Scan for the cell matching the given text and deliver its [X, Y] coordinate at center. 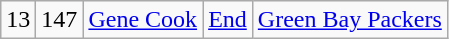
Green Bay Packers [350, 20]
End [228, 20]
13 [18, 20]
147 [60, 20]
Gene Cook [143, 20]
